Return the [x, y] coordinate for the center point of the cell that contains the specified text.  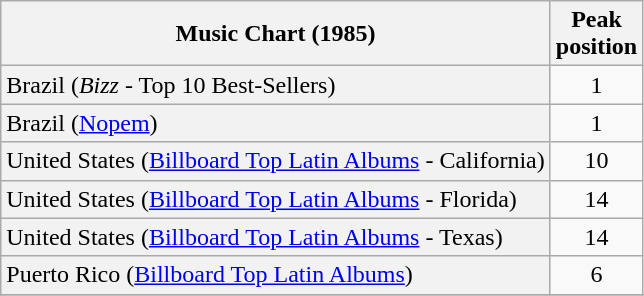
6 [596, 275]
Peakposition [596, 34]
Music Chart (1985) [276, 34]
United States (Billboard Top Latin Albums - Florida) [276, 199]
10 [596, 161]
Puerto Rico (Billboard Top Latin Albums) [276, 275]
United States (Billboard Top Latin Albums - Texas) [276, 237]
Brazil (Nopem) [276, 123]
Brazil (Bizz - Top 10 Best-Sellers) [276, 85]
United States (Billboard Top Latin Albums - California) [276, 161]
